Output the (X, Y) coordinate of the center of the cell containing the given text.  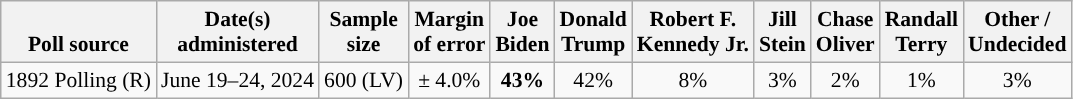
± 4.0% (449, 80)
June 19–24, 2024 (238, 80)
DonaldTrump (592, 32)
RandallTerry (922, 32)
Date(s)administered (238, 32)
JoeBiden (522, 32)
1892 Polling (R) (78, 80)
42% (592, 80)
JillStein (782, 32)
43% (522, 80)
Other /Undecided (1017, 32)
Marginof error (449, 32)
Robert F.Kennedy Jr. (693, 32)
ChaseOliver (846, 32)
Samplesize (364, 32)
1% (922, 80)
2% (846, 80)
8% (693, 80)
Poll source (78, 32)
600 (LV) (364, 80)
